Capture the cell that displays the provided text and extract its (x, y) central coordinate. 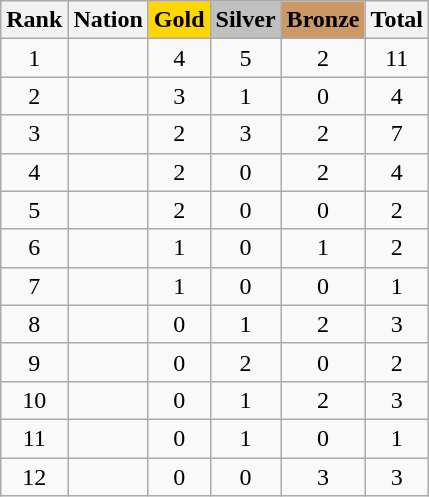
12 (34, 477)
Nation (108, 20)
10 (34, 400)
Gold (179, 20)
9 (34, 362)
6 (34, 248)
Bronze (323, 20)
Total (397, 20)
8 (34, 324)
Silver (246, 20)
Rank (34, 20)
